Determine the (x, y) coordinate at the center of the cell enclosing the given text.  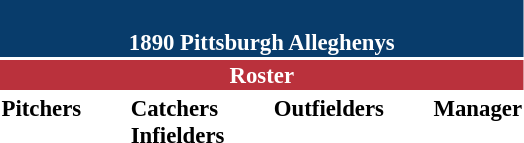
1890 Pittsburgh Alleghenys (262, 28)
Roster (262, 75)
